Identify which cell holds the provided text, then report its [X, Y] central coordinate. 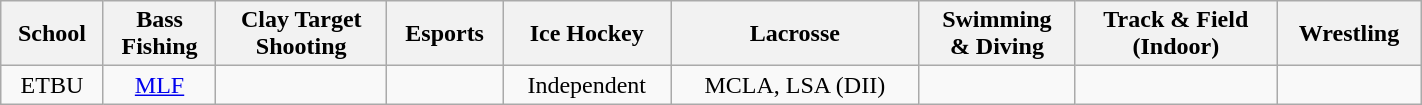
BassFishing [160, 34]
Wrestling [1349, 34]
ETBU [52, 85]
Swimming& Diving [997, 34]
School [52, 34]
Esports [445, 34]
MCLA, LSA (DII) [795, 85]
Ice Hockey [587, 34]
Clay TargetShooting [302, 34]
Track & Field(Indoor) [1176, 34]
Lacrosse [795, 34]
MLF [160, 85]
Independent [587, 85]
